Find where the given text appears and provide that cell's center as [X, Y] coordinate. 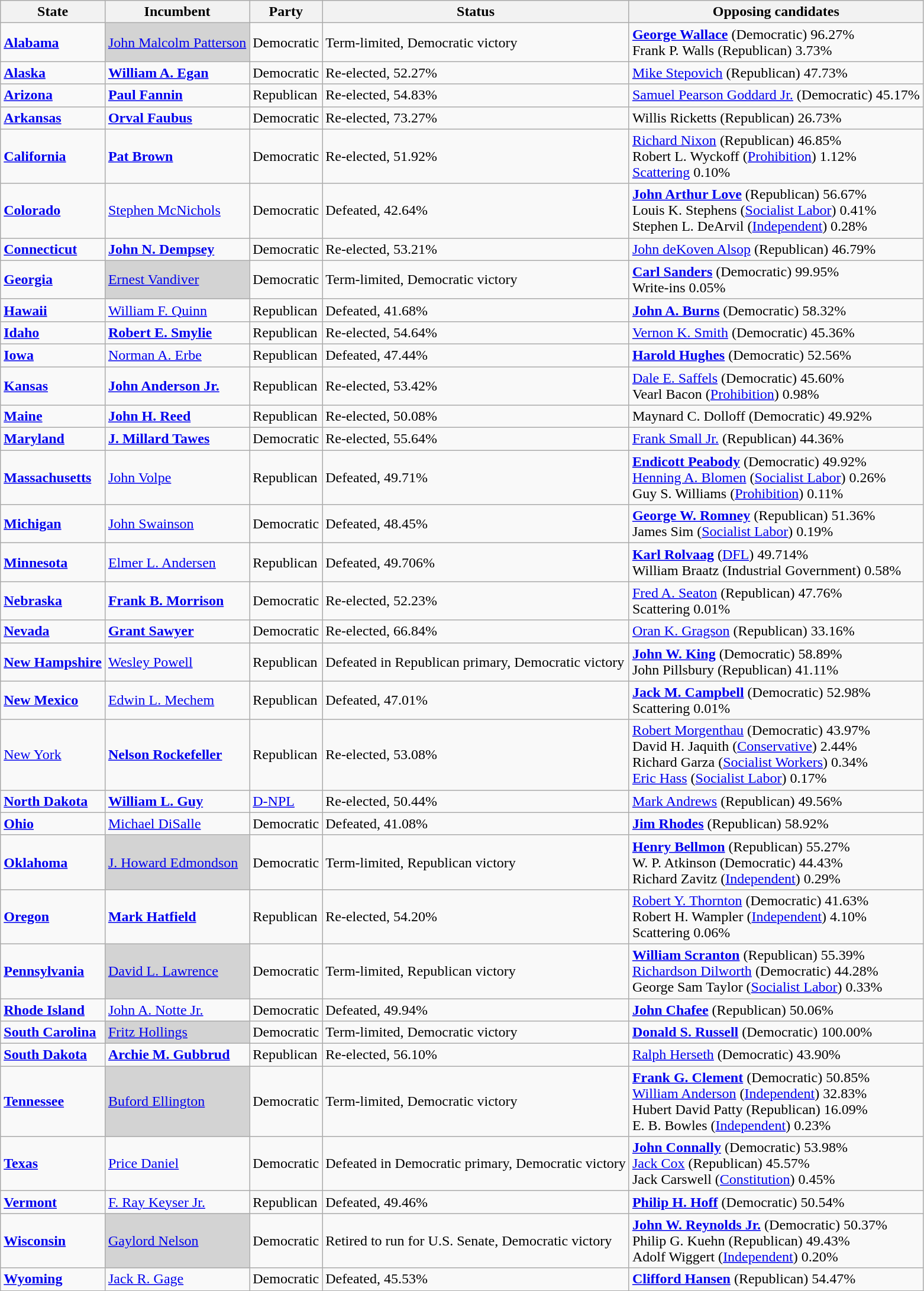
Jim Rhodes (Republican) 58.92% [776, 824]
John W. Reynolds Jr. (Democratic) 50.37%Philip G. Kuehn (Republican) 49.43%Adolf Wiggert (Independent) 0.20% [776, 1241]
California [53, 156]
Jack R. Gage [177, 1279]
Clifford Hansen (Republican) 54.47% [776, 1279]
Re-elected, 55.64% [476, 439]
Texas [53, 1164]
John deKoven Alsop (Republican) 46.79% [776, 249]
John H. Reed [177, 417]
J. Millard Tawes [177, 439]
Edwin L. Mechem [177, 701]
Pennsylvania [53, 971]
Defeated, 47.44% [476, 355]
Connecticut [53, 249]
Minnesota [53, 562]
Maine [53, 417]
Samuel Pearson Goddard Jr. (Democratic) 45.17% [776, 95]
John A. Notte Jr. [177, 1010]
Elmer L. Andersen [177, 562]
William F. Quinn [177, 310]
John A. Burns (Democratic) 58.32% [776, 310]
Ohio [53, 824]
Re-elected, 54.83% [476, 95]
Harold Hughes (Democratic) 52.56% [776, 355]
Wisconsin [53, 1241]
Robert Morgenthau (Democratic) 43.97%David H. Jaquith (Conservative) 2.44%Richard Garza (Socialist Workers) 0.34%Eric Hass (Socialist Labor) 0.17% [776, 755]
Gaylord Nelson [177, 1241]
Robert E. Smylie [177, 333]
Defeated, 42.64% [476, 211]
Henry Bellmon (Republican) 55.27%W. P. Atkinson (Democratic) 44.43%Richard Zavitz (Independent) 0.29% [776, 862]
New York [53, 755]
Nevada [53, 631]
Fritz Hollings [177, 1032]
Status [476, 12]
Re-elected, 50.44% [476, 801]
Defeated, 49.46% [476, 1202]
Re-elected, 52.27% [476, 73]
Frank Small Jr. (Republican) 44.36% [776, 439]
Archie M. Gubbrud [177, 1055]
Michael DiSalle [177, 824]
Wesley Powell [177, 661]
Donald S. Russell (Democratic) 100.00% [776, 1032]
Iowa [53, 355]
Defeated, 49.94% [476, 1010]
Tennessee [53, 1102]
North Dakota [53, 801]
Oran K. Gragson (Republican) 33.16% [776, 631]
Arkansas [53, 118]
New Mexico [53, 701]
Re-elected, 50.08% [476, 417]
Alabama [53, 43]
Ralph Herseth (Democratic) 43.90% [776, 1055]
Wyoming [53, 1279]
J. Howard Edmondson [177, 862]
Opposing candidates [776, 12]
Maynard C. Dolloff (Democratic) 49.92% [776, 417]
John Volpe [177, 477]
Vermont [53, 1202]
F. Ray Keyser Jr. [177, 1202]
John Chafee (Republican) 50.06% [776, 1010]
South Carolina [53, 1032]
John Malcolm Patterson [177, 43]
John Anderson Jr. [177, 386]
Defeated, 49.706% [476, 562]
Paul Fannin [177, 95]
Carl Sanders (Democratic) 99.95%Write-ins 0.05% [776, 279]
Michigan [53, 524]
New Hampshire [53, 661]
Philip H. Hoff (Democratic) 50.54% [776, 1202]
Pat Brown [177, 156]
Defeated, 45.53% [476, 1279]
Defeated, 49.71% [476, 477]
Price Daniel [177, 1164]
Defeated, 41.68% [476, 310]
Richard Nixon (Republican) 46.85%Robert L. Wyckoff (Prohibition) 1.12%Scattering 0.10% [776, 156]
Re-elected, 53.21% [476, 249]
Maryland [53, 439]
Defeated, 47.01% [476, 701]
Defeated in Democratic primary, Democratic victory [476, 1164]
Re-elected, 66.84% [476, 631]
Arizona [53, 95]
State [53, 12]
John Swainson [177, 524]
Jack M. Campbell (Democratic) 52.98%Scattering 0.01% [776, 701]
Hawaii [53, 310]
Re-elected, 51.92% [476, 156]
John W. King (Democratic) 58.89%John Pillsbury (Republican) 41.11% [776, 661]
Alaska [53, 73]
George Wallace (Democratic) 96.27%Frank P. Walls (Republican) 3.73% [776, 43]
John Arthur Love (Republican) 56.67%Louis K. Stephens (Socialist Labor) 0.41%Stephen L. DeArvil (Independent) 0.28% [776, 211]
Re-elected, 52.23% [476, 601]
Rhode Island [53, 1010]
Dale E. Saffels (Democratic) 45.60%Vearl Bacon (Prohibition) 0.98% [776, 386]
Re-elected, 53.42% [476, 386]
Defeated, 41.08% [476, 824]
Massachusetts [53, 477]
Idaho [53, 333]
Ernest Vandiver [177, 279]
Re-elected, 53.08% [476, 755]
Orval Faubus [177, 118]
D-NPL [286, 801]
Re-elected, 56.10% [476, 1055]
William L. Guy [177, 801]
Willis Ricketts (Republican) 26.73% [776, 118]
Georgia [53, 279]
George W. Romney (Republican) 51.36%James Sim (Socialist Labor) 0.19% [776, 524]
Fred A. Seaton (Republican) 47.76%Scattering 0.01% [776, 601]
Kansas [53, 386]
David L. Lawrence [177, 971]
Re-elected, 54.20% [476, 916]
Stephen McNichols [177, 211]
William A. Egan [177, 73]
Mike Stepovich (Republican) 47.73% [776, 73]
South Dakota [53, 1055]
Nelson Rockefeller [177, 755]
Defeated in Republican primary, Democratic victory [476, 661]
Robert Y. Thornton (Democratic) 41.63%Robert H. Wampler (Independent) 4.10%Scattering 0.06% [776, 916]
Colorado [53, 211]
Nebraska [53, 601]
Grant Sawyer [177, 631]
Frank B. Morrison [177, 601]
Karl Rolvaag (DFL) 49.714%William Braatz (Industrial Government) 0.58% [776, 562]
Incumbent [177, 12]
Re-elected, 73.27% [476, 118]
Retired to run for U.S. Senate, Democratic victory [476, 1241]
Defeated, 48.45% [476, 524]
Party [286, 12]
Buford Ellington [177, 1102]
Endicott Peabody (Democratic) 49.92%Henning A. Blomen (Socialist Labor) 0.26%Guy S. Williams (Prohibition) 0.11% [776, 477]
John Connally (Democratic) 53.98%Jack Cox (Republican) 45.57%Jack Carswell (Constitution) 0.45% [776, 1164]
Frank G. Clement (Democratic) 50.85%William Anderson (Independent) 32.83%Hubert David Patty (Republican) 16.09%E. B. Bowles (Independent) 0.23% [776, 1102]
Mark Hatfield [177, 916]
William Scranton (Republican) 55.39%Richardson Dilworth (Democratic) 44.28%George Sam Taylor (Socialist Labor) 0.33% [776, 971]
Oregon [53, 916]
Norman A. Erbe [177, 355]
Oklahoma [53, 862]
John N. Dempsey [177, 249]
Vernon K. Smith (Democratic) 45.36% [776, 333]
Mark Andrews (Republican) 49.56% [776, 801]
Re-elected, 54.64% [476, 333]
